Scan for the cell matching the given text and deliver its (x, y) coordinate at center. 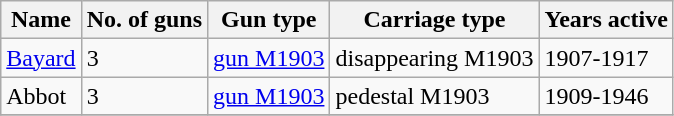
Name (41, 20)
Abbot (41, 96)
Carriage type (434, 20)
Gun type (269, 20)
1907-1917 (606, 58)
Bayard (41, 58)
pedestal M1903 (434, 96)
No. of guns (144, 20)
1909-1946 (606, 96)
disappearing M1903 (434, 58)
Years active (606, 20)
